For the text-containing cell, return its midpoint in (x, y) coordinate format. 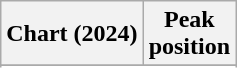
Peakposition (189, 34)
Chart (2024) (72, 34)
